Provide the (x, y) coordinate of the cell's center where the given text is located.  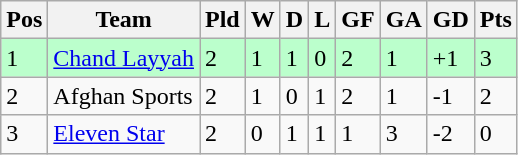
D (294, 20)
Chand Layyah (124, 58)
L (322, 20)
-2 (450, 134)
GF (358, 20)
Pos (24, 20)
Eleven Star (124, 134)
Pld (223, 20)
Team (124, 20)
GD (450, 20)
W (262, 20)
GA (404, 20)
Pts (496, 20)
+1 (450, 58)
Afghan Sports (124, 96)
-1 (450, 96)
